From the cell containing the given text, extract its center point as [x, y] coordinate. 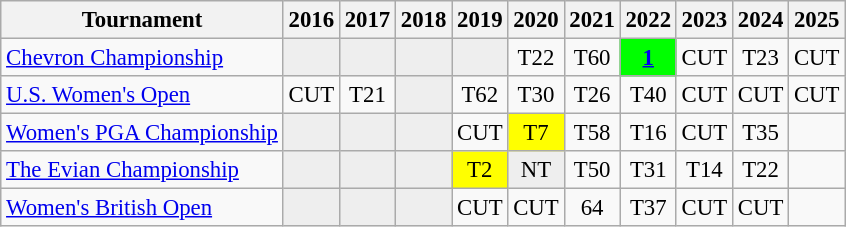
1 [648, 58]
2022 [648, 20]
2018 [424, 20]
2024 [760, 20]
U.S. Women's Open [142, 95]
NT [536, 170]
T58 [592, 133]
T50 [592, 170]
T62 [480, 95]
T16 [648, 133]
T35 [760, 133]
2017 [367, 20]
T2 [480, 170]
T7 [536, 133]
Tournament [142, 20]
T31 [648, 170]
2023 [704, 20]
2021 [592, 20]
2016 [311, 20]
Women's British Open [142, 208]
T14 [704, 170]
T40 [648, 95]
T21 [367, 95]
Women's PGA Championship [142, 133]
2019 [480, 20]
2020 [536, 20]
64 [592, 208]
2025 [817, 20]
T30 [536, 95]
T23 [760, 58]
The Evian Championship [142, 170]
T60 [592, 58]
Chevron Championship [142, 58]
T37 [648, 208]
T26 [592, 95]
